Scan for the cell matching the given text and deliver its (X, Y) coordinate at center. 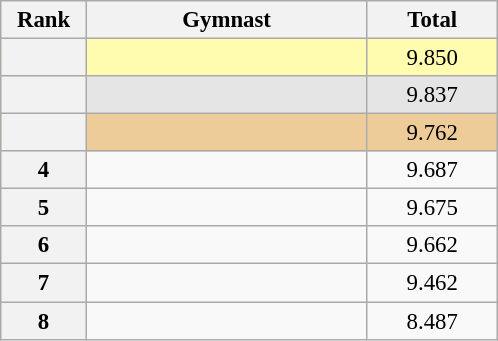
9.687 (432, 170)
9.462 (432, 283)
6 (44, 245)
9.850 (432, 58)
7 (44, 283)
9.762 (432, 133)
8 (44, 321)
8.487 (432, 321)
9.675 (432, 208)
4 (44, 170)
9.662 (432, 245)
9.837 (432, 95)
5 (44, 208)
Total (432, 20)
Gymnast (226, 20)
Rank (44, 20)
